Return [X, Y] of the center of cell containing provided text 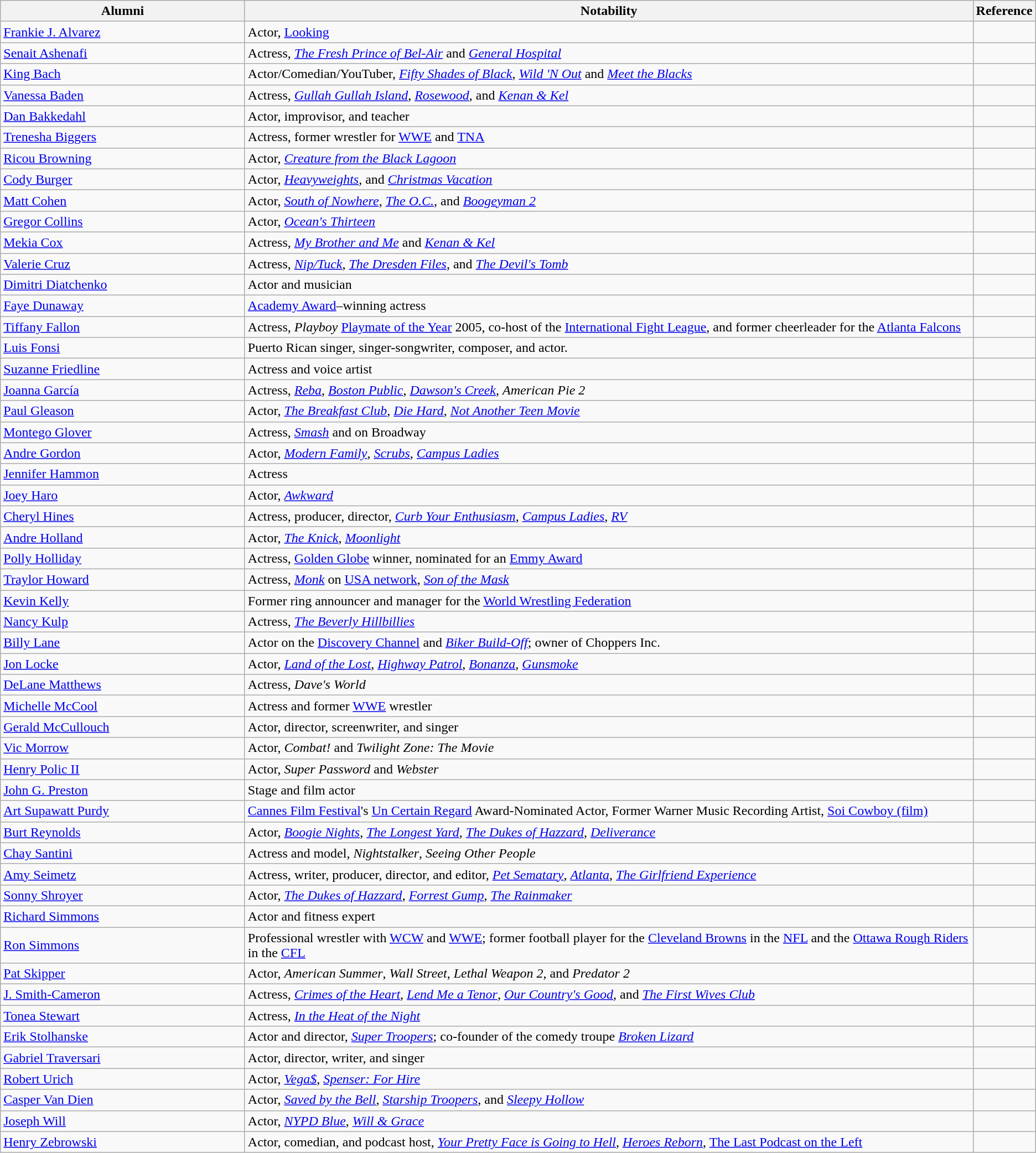
Actress, Playboy Playmate of the Year 2005, co-host of the International Fight League, and former cheerleader for the Atlanta Falcons [609, 327]
Tiffany Fallon [123, 327]
Actress [609, 474]
Cheryl Hines [123, 516]
Jon Locke [123, 664]
Actor, South of Nowhere, The O.C., and Boogeyman 2 [609, 200]
Actress, former wrestler for WWE and TNA [609, 137]
Former ring announcer and manager for the World Wrestling Federation [609, 600]
Burt Reynolds [123, 832]
Actor, Super Password and Webster [609, 769]
Tonea Stewart [123, 1016]
Cannes Film Festival's Un Certain Regard Award-Nominated Actor, Former Warner Music Recording Artist, Soi Cowboy (film) [609, 811]
Joey Haro [123, 495]
Dan Bakkedahl [123, 116]
Actress, writer, producer, director, and editor, Pet Sematary, Atlanta, The Girlfriend Experience [609, 874]
Joanna García [123, 390]
Frankie J. Alvarez [123, 32]
Vic Morrow [123, 748]
Erik Stolhanske [123, 1037]
Robert Urich [123, 1079]
Richard Simmons [123, 916]
Dimitri Diatchenko [123, 285]
Paul Gleason [123, 411]
Puerto Rican singer, singer-songwriter, composer, and actor. [609, 348]
Gregor Collins [123, 221]
Billy Lane [123, 643]
Vanessa Baden [123, 95]
Stage and film actor [609, 790]
Actor, The Breakfast Club, Die Hard, Not Another Teen Movie [609, 411]
Actor on the Discovery Channel and Biker Build-Off; owner of Choppers Inc. [609, 643]
Trenesha Biggers [123, 137]
John G. Preston [123, 790]
Gerald McCullouch [123, 727]
Valerie Cruz [123, 264]
Actress, Nip/Tuck, The Dresden Files, and The Devil's Tomb [609, 264]
Actor, director, screenwriter, and singer [609, 727]
Actor, Heavyweights, and Christmas Vacation [609, 179]
Mekia Cox [123, 242]
Cody Burger [123, 179]
Gabriel Traversari [123, 1058]
Andre Holland [123, 537]
Actor, director, writer, and singer [609, 1058]
Actress and voice artist [609, 369]
Luis Fonsi [123, 348]
Pat Skipper [123, 974]
DeLane Matthews [123, 685]
King Bach [123, 74]
Michelle McCool [123, 706]
Actor, improvisor, and teacher [609, 116]
Actress, producer, director, Curb Your Enthusiasm, Campus Ladies, RV [609, 516]
Montego Glover [123, 432]
Actor and fitness expert [609, 916]
J. Smith-Cameron [123, 995]
Actor and musician [609, 285]
Actor, Saved by the Bell, Starship Troopers, and Sleepy Hollow [609, 1100]
Reference [1004, 11]
Actor, Awkward [609, 495]
Actor, Ocean's Thirteen [609, 221]
Actress, Crimes of the Heart, Lend Me a Tenor, Our Country's Good, and The First Wives Club [609, 995]
Actress, In the Heat of the Night [609, 1016]
Notability [609, 11]
Andre Gordon [123, 453]
Actor, NYPD Blue, Will & Grace [609, 1121]
Ron Simmons [123, 945]
Senait Ashenafi [123, 53]
Henry Zebrowski [123, 1142]
Suzanne Friedline [123, 369]
Chay Santini [123, 853]
Actor, The Knick, Moonlight [609, 537]
Actress and model, Nightstalker, Seeing Other People [609, 853]
Sonny Shroyer [123, 895]
Alumni [123, 11]
Actor, American Summer, Wall Street, Lethal Weapon 2, and Predator 2 [609, 974]
Actor, Looking [609, 32]
Actress, Monk on USA network, Son of the Mask [609, 579]
Matt Cohen [123, 200]
Academy Award–winning actress [609, 306]
Actor, Boogie Nights, The Longest Yard, The Dukes of Hazzard, Deliverance [609, 832]
Henry Polic II [123, 769]
Actor, comedian, and podcast host, Your Pretty Face is Going to Hell, Heroes Reborn, The Last Podcast on the Left [609, 1142]
Ricou Browning [123, 158]
Casper Van Dien [123, 1100]
Actor, The Dukes of Hazzard, Forrest Gump, The Rainmaker [609, 895]
Actress, Gullah Gullah Island, Rosewood, and Kenan & Kel [609, 95]
Jennifer Hammon [123, 474]
Actress, Dave's World [609, 685]
Actor, Combat! and Twilight Zone: The Movie [609, 748]
Actress, My Brother and Me and Kenan & Kel [609, 242]
Amy Seimetz [123, 874]
Polly Holliday [123, 558]
Kevin Kelly [123, 600]
Actress, The Beverly Hillbillies [609, 622]
Actor/Comedian/YouTuber, Fifty Shades of Black, Wild 'N Out and Meet the Blacks [609, 74]
Traylor Howard [123, 579]
Actor and director, Super Troopers; co-founder of the comedy troupe Broken Lizard [609, 1037]
Actor, Vega$, Spenser: For Hire [609, 1079]
Actress, The Fresh Prince of Bel-Air and General Hospital [609, 53]
Actress, Golden Globe winner, nominated for an Emmy Award [609, 558]
Art Supawatt Purdy [123, 811]
Actor, Modern Family, Scrubs, Campus Ladies [609, 453]
Actor, Creature from the Black Lagoon [609, 158]
Actress and former WWE wrestler [609, 706]
Professional wrestler with WCW and WWE; former football player for the Cleveland Browns in the NFL and the Ottawa Rough Riders in the CFL [609, 945]
Faye Dunaway [123, 306]
Actress, Smash and on Broadway [609, 432]
Nancy Kulp [123, 622]
Actor, Land of the Lost, Highway Patrol, Bonanza, Gunsmoke [609, 664]
Joseph Will [123, 1121]
Actress, Reba, Boston Public, Dawson's Creek, American Pie 2 [609, 390]
